Extract the [X, Y] coordinate from the center of the cell holding the provided text.  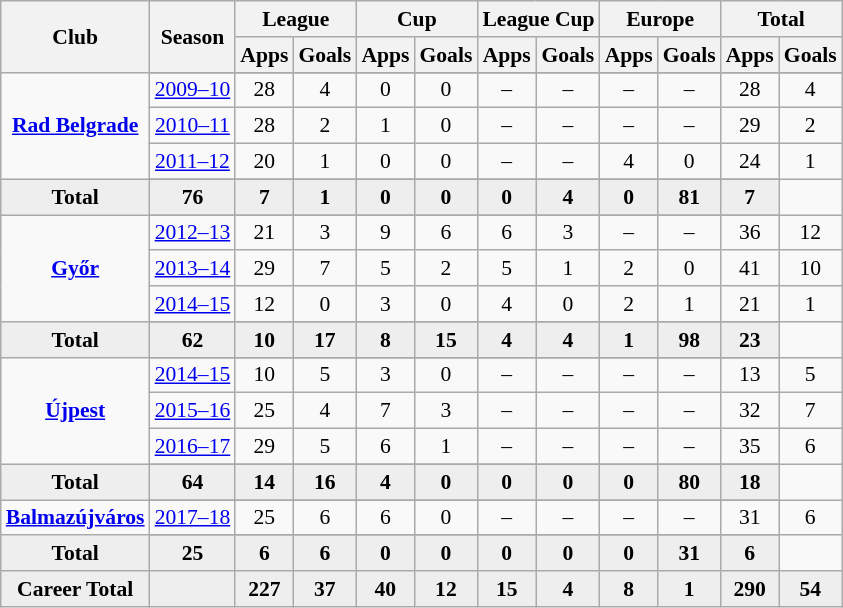
League [296, 19]
32 [750, 411]
Europe [660, 19]
227 [264, 589]
Cup [416, 19]
13 [750, 375]
37 [324, 589]
98 [690, 340]
18 [750, 482]
2012–13 [193, 233]
9 [385, 233]
2009–10 [193, 90]
80 [690, 482]
54 [810, 589]
2011–12 [193, 162]
24 [750, 162]
16 [324, 482]
41 [750, 269]
2010–11 [193, 126]
14 [264, 482]
Győr [76, 268]
40 [385, 589]
62 [193, 340]
76 [193, 197]
23 [750, 340]
League Cup [538, 19]
35 [750, 447]
17 [324, 340]
290 [750, 589]
Rad Belgrade [76, 126]
2013–14 [193, 269]
Club [76, 36]
Career Total [76, 589]
2015–16 [193, 411]
64 [193, 482]
Újpest [76, 410]
36 [750, 233]
20 [264, 162]
2016–17 [193, 447]
2017–18 [193, 518]
81 [690, 197]
Season [193, 36]
Balmazújváros [76, 518]
